Output the (X, Y) coordinate of the center of the cell containing the given text.  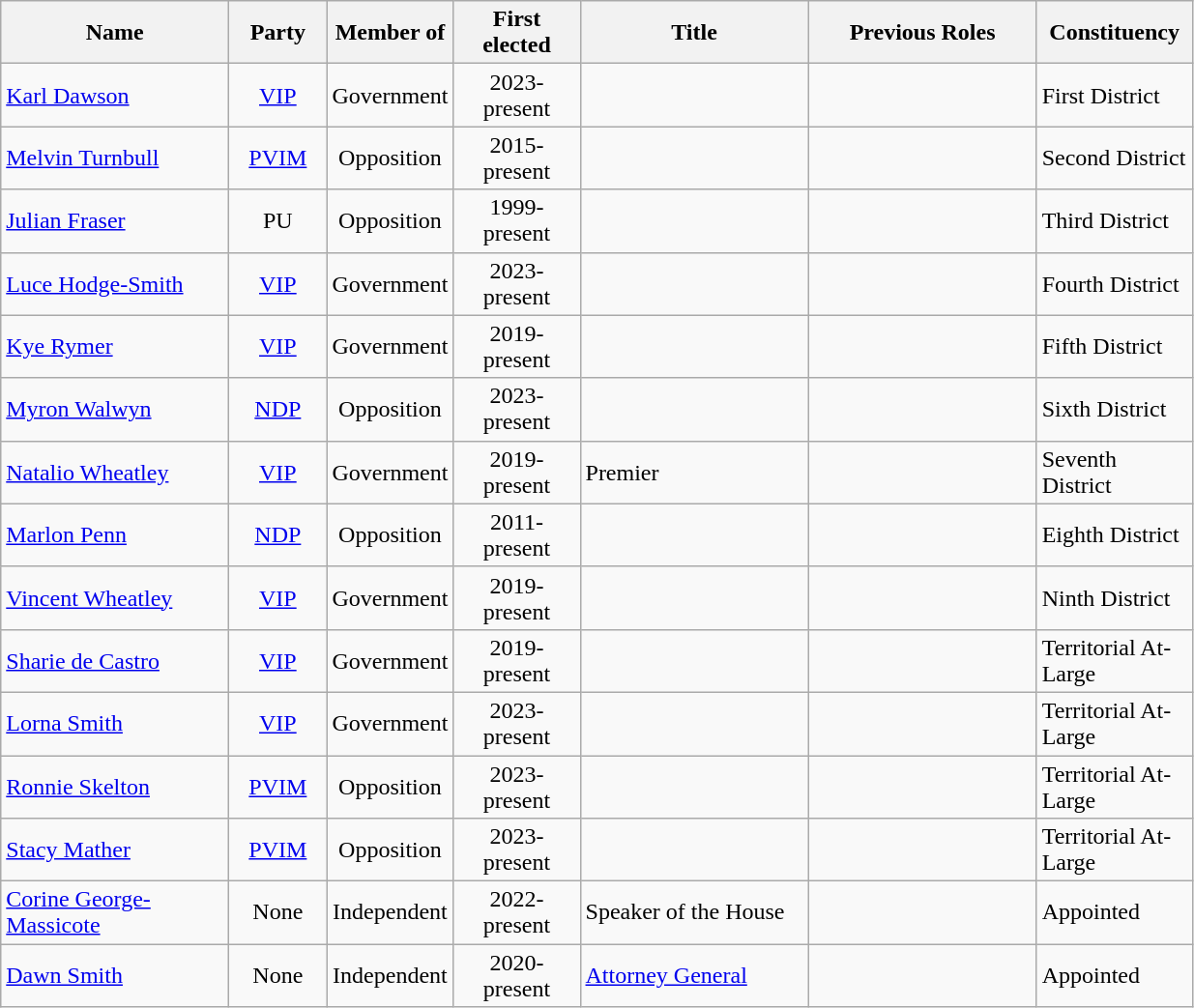
Julian Fraser (115, 220)
Seventh District (1114, 472)
Melvin Turnbull (115, 158)
Ronnie Skelton (115, 787)
2020-present (516, 976)
Dawn Smith (115, 976)
Second District (1114, 158)
Constituency (1114, 33)
Fifth District (1114, 346)
First District (1114, 95)
Luce Hodge-Smith (115, 284)
Sixth District (1114, 410)
Myron Walwyn (115, 410)
Vincent Wheatley (115, 597)
Party (278, 33)
Title (694, 33)
Sharie de Castro (115, 661)
PU (278, 220)
Previous Roles (922, 33)
Premier (694, 472)
First elected (516, 33)
Karl Dawson (115, 95)
Natalio Wheatley (115, 472)
Speaker of the House (694, 912)
Marlon Penn (115, 535)
Corine George-Massicote (115, 912)
2011-present (516, 535)
Member of (391, 33)
2015-present (516, 158)
Kye Rymer (115, 346)
Stacy Mather (115, 850)
Fourth District (1114, 284)
Name (115, 33)
Attorney General (694, 976)
Ninth District (1114, 597)
Third District (1114, 220)
2022-present (516, 912)
1999-present (516, 220)
Lorna Smith (115, 723)
Eighth District (1114, 535)
